Search for the cell housing the specified text and yield its [x, y] center coordinate. 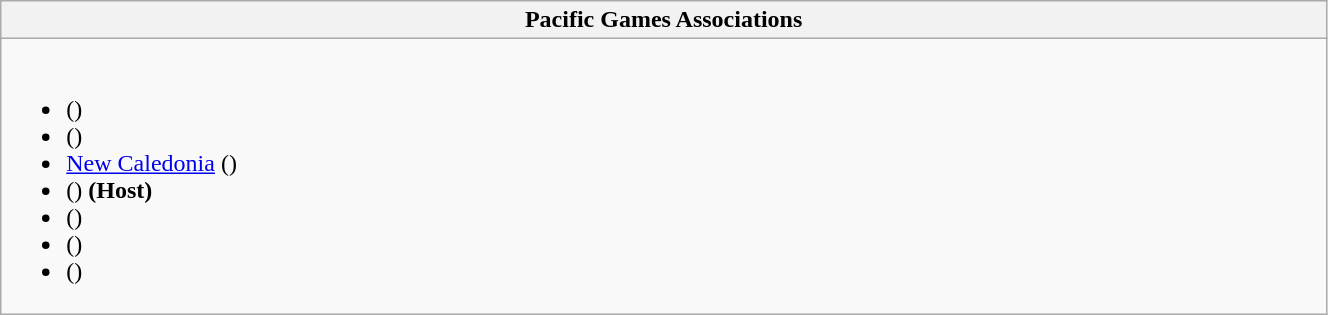
() () New Caledonia () () (Host) () () () [664, 176]
Pacific Games Associations [664, 20]
